Pinpoint the cell where the given text exists, returning its [x, y] midpoint coordinate. 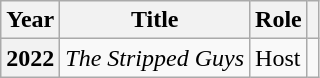
Year [30, 20]
Host [279, 58]
The Stripped Guys [155, 58]
Role [279, 20]
Title [155, 20]
2022 [30, 58]
